Find where the given text appears and provide that cell's center as (X, Y) coordinate. 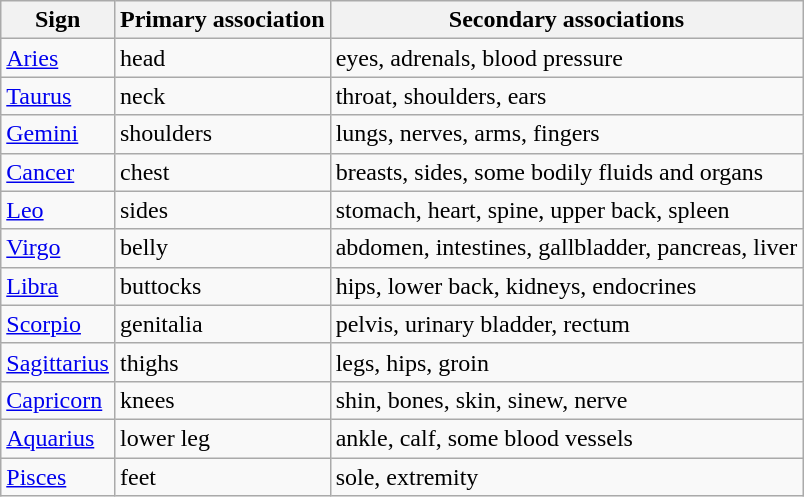
Gemini (58, 134)
feet (222, 477)
breasts, sides, some bodily fluids and organs (566, 172)
abdomen, intestines, gallbladder, pancreas, liver (566, 248)
Pisces (58, 477)
sole, extremity (566, 477)
thighs (222, 362)
hips, lower back, kidneys, endocrines (566, 286)
shin, bones, skin, sinew, nerve (566, 400)
legs, hips, groin (566, 362)
Secondary associations (566, 20)
Virgo (58, 248)
shoulders (222, 134)
Leo (58, 210)
pelvis, urinary bladder, rectum (566, 324)
eyes, adrenals, blood pressure (566, 58)
lower leg (222, 438)
knees (222, 400)
Sagittarius (58, 362)
Taurus (58, 96)
neck (222, 96)
Aquarius (58, 438)
Aries (58, 58)
ankle, calf, some blood vessels (566, 438)
Scorpio (58, 324)
sides (222, 210)
buttocks (222, 286)
head (222, 58)
throat, shoulders, ears (566, 96)
Cancer (58, 172)
Libra (58, 286)
stomach, heart, spine, upper back, spleen (566, 210)
belly (222, 248)
genitalia (222, 324)
chest (222, 172)
lungs, nerves, arms, fingers (566, 134)
Capricorn (58, 400)
Sign (58, 20)
Primary association (222, 20)
